Determine the [X, Y] coordinate at the center of the cell enclosing the given text.  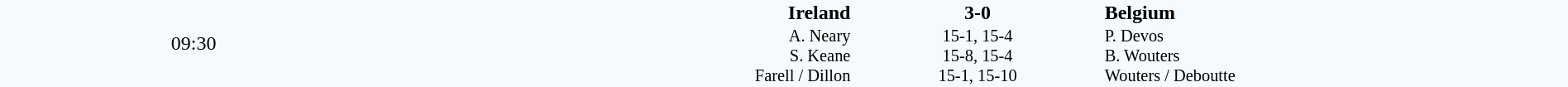
A. NearyS. KeaneFarell / Dillon [619, 56]
P. DevosB. WoutersWouters / Deboutte [1336, 56]
15-1, 15-415-8, 15-415-1, 15-10 [978, 56]
09:30 [194, 43]
Belgium [1336, 12]
Ireland [619, 12]
3-0 [978, 12]
